Provide the (x, y) coordinate of the cell's center where the given text is located.  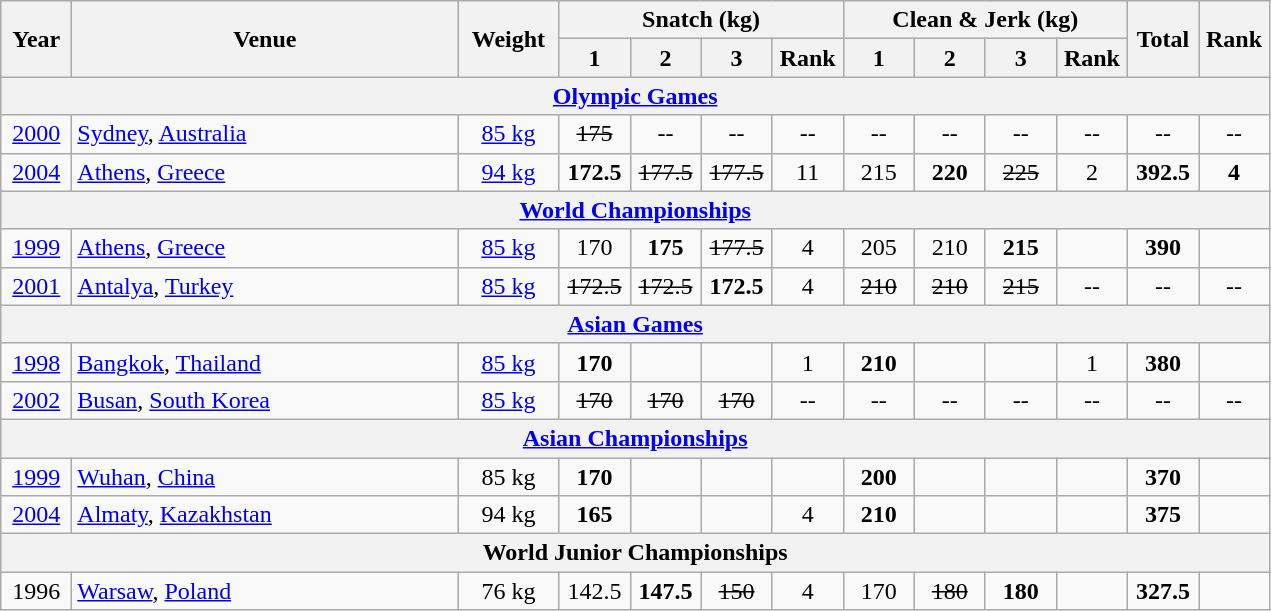
1996 (36, 591)
Antalya, Turkey (265, 286)
Busan, South Korea (265, 400)
147.5 (666, 591)
1998 (36, 362)
Year (36, 39)
Clean & Jerk (kg) (985, 20)
Venue (265, 39)
Bangkok, Thailand (265, 362)
380 (1162, 362)
205 (878, 248)
200 (878, 477)
Asian Championships (636, 438)
Olympic Games (636, 96)
Weight (508, 39)
165 (594, 515)
76 kg (508, 591)
Warsaw, Poland (265, 591)
390 (1162, 248)
327.5 (1162, 591)
392.5 (1162, 172)
2000 (36, 134)
Asian Games (636, 324)
World Championships (636, 210)
142.5 (594, 591)
Almaty, Kazakhstan (265, 515)
Total (1162, 39)
2001 (36, 286)
11 (808, 172)
220 (950, 172)
370 (1162, 477)
225 (1020, 172)
World Junior Championships (636, 553)
150 (736, 591)
375 (1162, 515)
Sydney, Australia (265, 134)
2002 (36, 400)
Wuhan, China (265, 477)
Snatch (kg) (701, 20)
